Detect which cell encompasses the target text, then output its (X, Y) center coordinate. 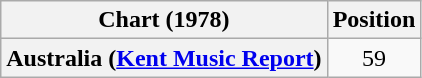
Chart (1978) (164, 20)
Australia (Kent Music Report) (164, 58)
59 (374, 58)
Position (374, 20)
